Scan for the cell matching the given text and deliver its (x, y) coordinate at center. 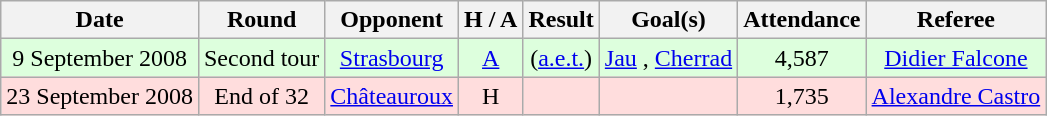
4,587 (802, 58)
Result (561, 20)
Opponent (392, 20)
9 September 2008 (100, 58)
End of 32 (261, 96)
23 September 2008 (100, 96)
Second tour (261, 58)
A (491, 58)
Strasbourg (392, 58)
Date (100, 20)
Goal(s) (668, 20)
Referee (956, 20)
H / A (491, 20)
Alexandre Castro (956, 96)
Didier Falcone (956, 58)
H (491, 96)
Attendance (802, 20)
1,735 (802, 96)
Châteauroux (392, 96)
Jau , Cherrad (668, 58)
Round (261, 20)
(a.e.t.) (561, 58)
